From the cell containing the given text, extract its center point as (x, y) coordinate. 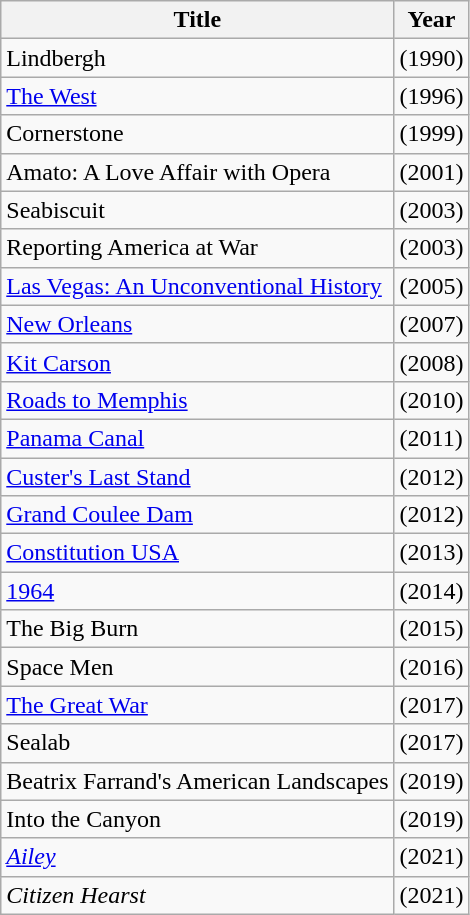
Sealab (198, 743)
(2001) (432, 172)
New Orleans (198, 324)
Year (432, 20)
Kit Carson (198, 362)
Amato: A Love Affair with Opera (198, 172)
(2005) (432, 286)
Lindbergh (198, 58)
Title (198, 20)
Citizen Hearst (198, 895)
Constitution USA (198, 553)
(1990) (432, 58)
Into the Canyon (198, 819)
Ailey (198, 857)
The Great War (198, 705)
Custer's Last Stand (198, 477)
The Big Burn (198, 629)
Space Men (198, 667)
(2010) (432, 400)
(2016) (432, 667)
Roads to Memphis (198, 400)
(2013) (432, 553)
Cornerstone (198, 134)
1964 (198, 591)
Seabiscuit (198, 210)
(2008) (432, 362)
(2015) (432, 629)
Grand Coulee Dam (198, 515)
Panama Canal (198, 438)
(1999) (432, 134)
(2007) (432, 324)
(2011) (432, 438)
Reporting America at War (198, 248)
The West (198, 96)
(1996) (432, 96)
(2014) (432, 591)
Las Vegas: An Unconventional History (198, 286)
Beatrix Farrand's American Landscapes (198, 781)
